Return the (x, y) coordinate for the center point of the cell that contains the specified text.  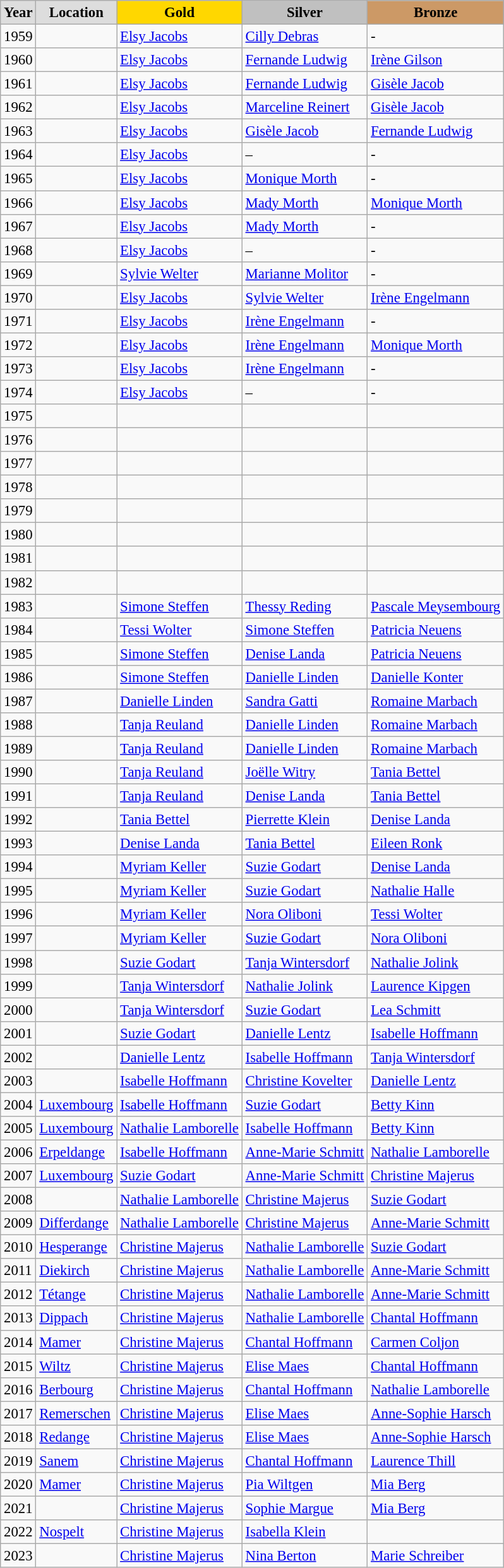
Cilly Debras (304, 37)
1960 (18, 60)
1989 (18, 748)
2007 (18, 1176)
2002 (18, 1057)
Danielle Konter (436, 678)
Differdange (76, 1223)
Redange (76, 1437)
1968 (18, 250)
Pia Wiltgen (304, 1485)
1993 (18, 844)
Silver (304, 13)
Sanem (76, 1461)
1994 (18, 867)
Diekirch (76, 1271)
1999 (18, 986)
Remerschen (76, 1413)
1982 (18, 582)
Eileen Ronk (436, 844)
2018 (18, 1437)
2005 (18, 1128)
2020 (18, 1485)
Sophie Margue (304, 1508)
Nospelt (76, 1532)
1991 (18, 796)
Isabella Klein (304, 1532)
2015 (18, 1366)
Marianne Molitor (304, 273)
2022 (18, 1532)
1976 (18, 440)
Berbourg (76, 1389)
Dippach (76, 1319)
2019 (18, 1461)
Christine Kovelter (304, 1081)
Joëlle Witry (304, 772)
2001 (18, 1033)
1970 (18, 297)
1986 (18, 678)
1992 (18, 820)
1985 (18, 654)
1996 (18, 915)
1971 (18, 321)
1962 (18, 107)
Gold (179, 13)
Erpeldange (76, 1152)
1984 (18, 630)
2009 (18, 1223)
Pascale Meysembourg (436, 606)
1959 (18, 37)
2011 (18, 1271)
Laurence Kipgen (436, 986)
2021 (18, 1508)
1974 (18, 392)
1981 (18, 559)
2000 (18, 1010)
2004 (18, 1104)
Location (76, 13)
Tétange (76, 1295)
Nathalie Halle (436, 891)
1995 (18, 891)
Carmen Coljon (436, 1342)
2023 (18, 1556)
2014 (18, 1342)
1966 (18, 203)
Lea Schmitt (436, 1010)
1975 (18, 416)
Thessy Reding (304, 606)
Laurence Thill (436, 1461)
2006 (18, 1152)
2013 (18, 1319)
2016 (18, 1389)
1983 (18, 606)
1969 (18, 273)
1964 (18, 155)
1977 (18, 464)
1987 (18, 701)
Pierrette Klein (304, 820)
Irène Gilson (436, 60)
Wiltz (76, 1366)
Marceline Reinert (304, 107)
1998 (18, 962)
2003 (18, 1081)
1980 (18, 535)
2017 (18, 1413)
1997 (18, 938)
Marie Schreiber (436, 1556)
1972 (18, 345)
Hesperange (76, 1247)
1963 (18, 131)
Bronze (436, 13)
1979 (18, 511)
1978 (18, 488)
1988 (18, 725)
2010 (18, 1247)
Nina Berton (304, 1556)
2012 (18, 1295)
1967 (18, 226)
2008 (18, 1200)
1961 (18, 84)
1990 (18, 772)
1965 (18, 179)
Year (18, 13)
1973 (18, 369)
Sandra Gatti (304, 701)
